Capture the cell that displays the provided text and extract its (X, Y) central coordinate. 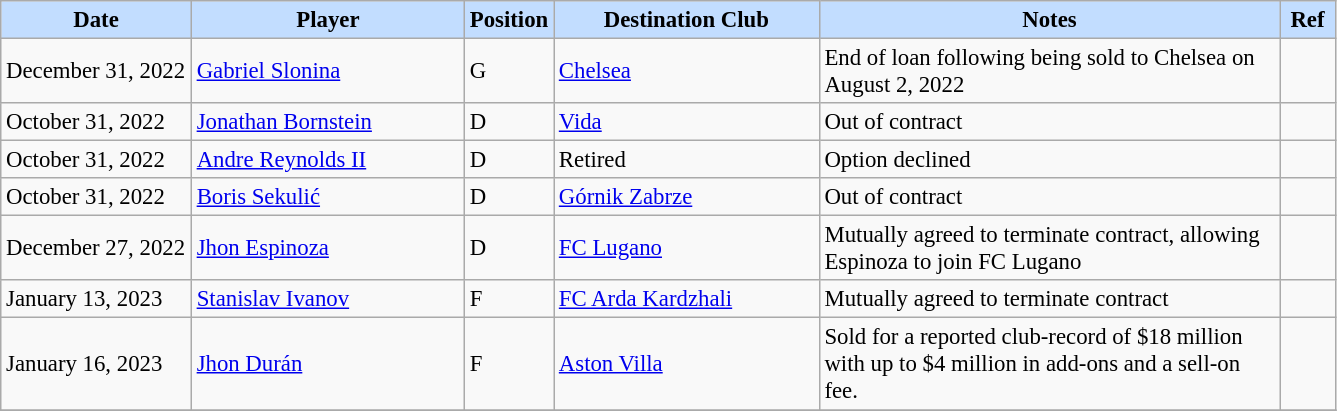
Option declined (1050, 160)
Stanislav Ivanov (328, 299)
Mutually agreed to terminate contract, allowing Espinoza to join FC Lugano (1050, 248)
Vida (687, 122)
End of loan following being sold to Chelsea on August 2, 2022 (1050, 72)
Gabriel Slonina (328, 72)
FC Lugano (687, 248)
Aston Villa (687, 364)
Chelsea (687, 72)
Jonathan Bornstein (328, 122)
Destination Club (687, 20)
Sold for a reported club-record of $18 million with up to $4 million in add-ons and a sell-on fee. (1050, 364)
Date (96, 20)
Notes (1050, 20)
Boris Sekulić (328, 197)
Andre Reynolds II (328, 160)
FC Arda Kardzhali (687, 299)
January 16, 2023 (96, 364)
Ref (1308, 20)
December 31, 2022 (96, 72)
December 27, 2022 (96, 248)
Jhon Espinoza (328, 248)
Jhon Durán (328, 364)
Player (328, 20)
Retired (687, 160)
January 13, 2023 (96, 299)
Mutually agreed to terminate contract (1050, 299)
G (508, 72)
Position (508, 20)
Górnik Zabrze (687, 197)
